Capture the cell that displays the provided text and extract its [x, y] central coordinate. 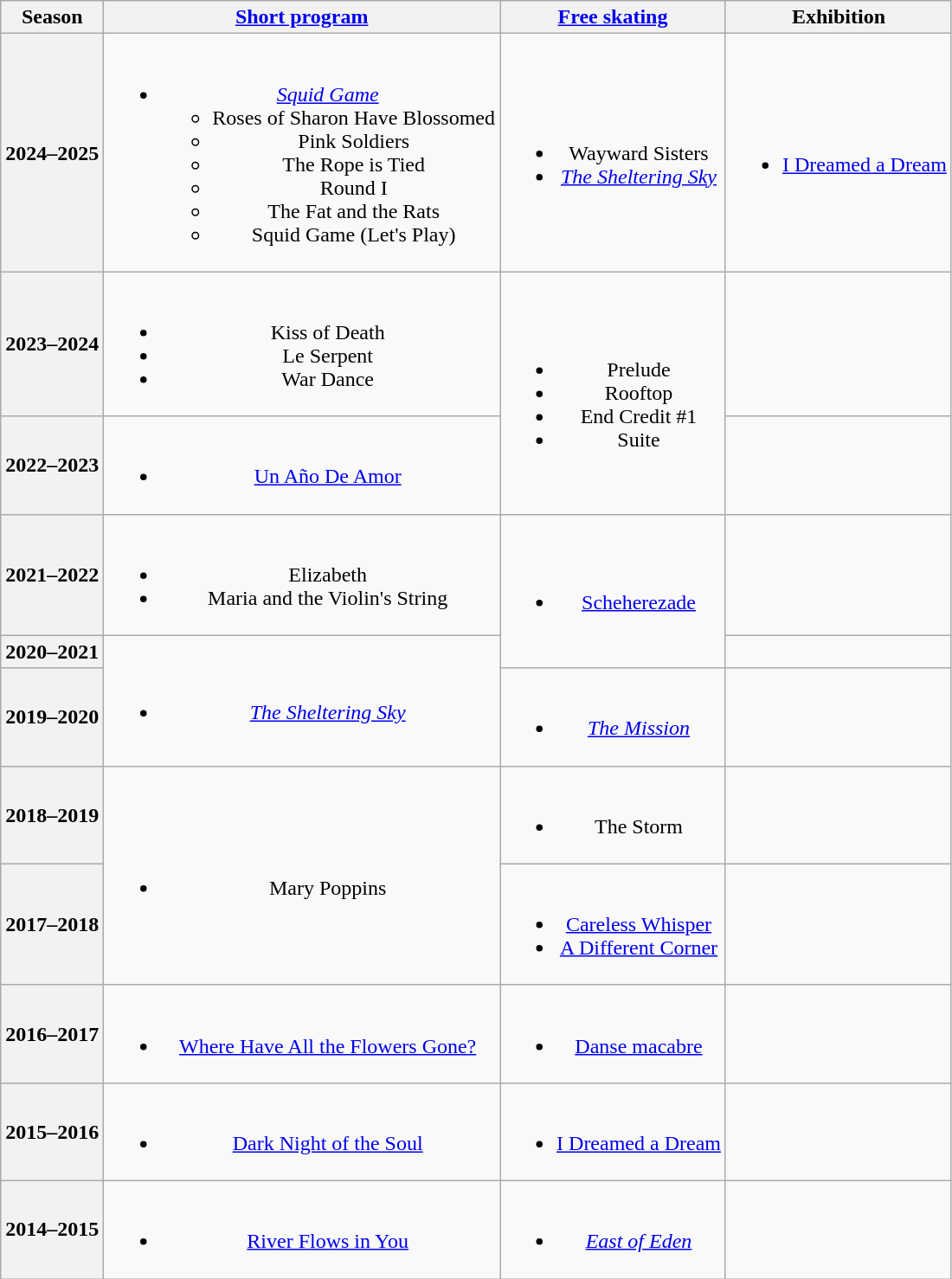
Short program [302, 17]
2014–2015 [52, 1229]
Scheherezade [613, 591]
The Mission [613, 717]
The Sheltering Sky [302, 701]
Dark Night of the Soul [302, 1132]
2021–2022 [52, 575]
Season [52, 17]
Squid GameRoses of Sharon Have BlossomedPink Soldiers The Rope is TiedRound I The Fat and the Rats Squid Game (Let's Play) [302, 152]
2017–2018 [52, 924]
East of Eden [613, 1229]
2016–2017 [52, 1033]
ElizabethMaria and the Violin's String [302, 575]
2015–2016 [52, 1132]
Un Año De Amor [302, 466]
Exhibition [838, 17]
Wayward SistersThe Sheltering Sky [613, 152]
2023–2024 [52, 344]
Where Have All the Flowers Gone? [302, 1033]
2024–2025 [52, 152]
2019–2020 [52, 717]
2018–2019 [52, 815]
The Storm [613, 815]
Free skating [613, 17]
Kiss of Death Le Serpent War Dance [302, 344]
2022–2023 [52, 466]
Danse macabre [613, 1033]
2020–2021 [52, 652]
PreludeRooftop End Credit #1 Suite [613, 393]
Careless Whisper A Different Corner [613, 924]
River Flows in You [302, 1229]
Mary Poppins [302, 876]
